Output the (X, Y) coordinate of the center of the cell containing the given text.  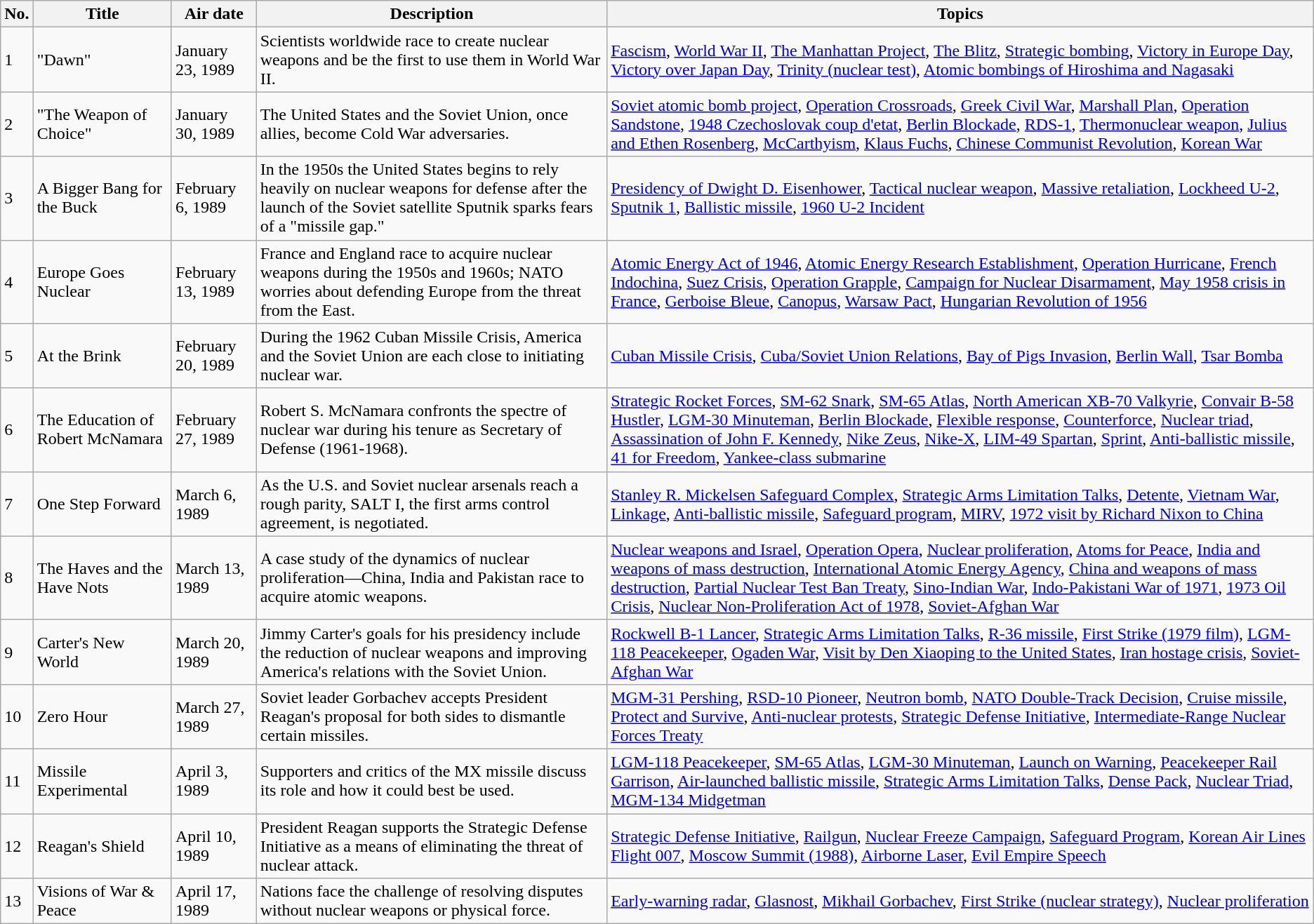
January 30, 1989 (213, 124)
9 (17, 652)
The United States and the Soviet Union, once allies, become Cold War adversaries. (432, 124)
Jimmy Carter's goals for his presidency include the reduction of nuclear weapons and improving America's relations with the Soviet Union. (432, 652)
1 (17, 60)
Carter's New World (102, 652)
Nations face the challenge of resolving disputes without nuclear weapons or physical force. (432, 901)
A Bigger Bang for the Buck (102, 198)
Reagan's Shield (102, 846)
February 13, 1989 (213, 282)
2 (17, 124)
One Step Forward (102, 504)
The Haves and the Have Nots (102, 578)
Early-warning radar, Glasnost, Mikhail Gorbachev, First Strike (nuclear strategy), Nuclear proliferation (960, 901)
March 6, 1989 (213, 504)
February 27, 1989 (213, 429)
April 3, 1989 (213, 781)
Topics (960, 14)
"Dawn" (102, 60)
Soviet leader Gorbachev accepts President Reagan's proposal for both sides to dismantle certain missiles. (432, 716)
10 (17, 716)
As the U.S. and Soviet nuclear arsenals reach a rough parity, SALT I, the first arms control agreement, is negotiated. (432, 504)
March 13, 1989 (213, 578)
4 (17, 282)
Zero Hour (102, 716)
January 23, 1989 (213, 60)
Robert S. McNamara confronts the spectre of nuclear war during his tenure as Secretary of Defense (1961-1968). (432, 429)
At the Brink (102, 356)
April 10, 1989 (213, 846)
3 (17, 198)
13 (17, 901)
8 (17, 578)
Air date (213, 14)
12 (17, 846)
President Reagan supports the Strategic Defense Initiative as a means of eliminating the threat of nuclear attack. (432, 846)
March 20, 1989 (213, 652)
Description (432, 14)
No. (17, 14)
March 27, 1989 (213, 716)
Visions of War & Peace (102, 901)
February 20, 1989 (213, 356)
Title (102, 14)
Missile Experimental (102, 781)
Supporters and critics of the MX missile discuss its role and how it could best be used. (432, 781)
Presidency of Dwight D. Eisenhower, Tactical nuclear weapon, Massive retaliation, Lockheed U-2, Sputnik 1, Ballistic missile, 1960 U-2 Incident (960, 198)
Cuban Missile Crisis, Cuba/Soviet Union Relations, Bay of Pigs Invasion, Berlin Wall, Tsar Bomba (960, 356)
The Education of Robert McNamara (102, 429)
During the 1962 Cuban Missile Crisis, America and the Soviet Union are each close to initiating nuclear war. (432, 356)
"The Weapon of Choice" (102, 124)
A case study of the dynamics of nuclear proliferation—China, India and Pakistan race to acquire atomic weapons. (432, 578)
5 (17, 356)
Europe Goes Nuclear (102, 282)
11 (17, 781)
France and England race to acquire nuclear weapons during the 1950s and 1960s; NATO worries about defending Europe from the threat from the East. (432, 282)
Scientists worldwide race to create nuclear weapons and be the first to use them in World War II. (432, 60)
7 (17, 504)
February 6, 1989 (213, 198)
6 (17, 429)
April 17, 1989 (213, 901)
